Identify which cell holds the provided text, then report its [X, Y] central coordinate. 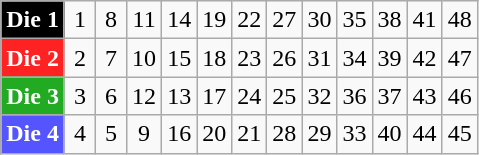
14 [180, 20]
44 [424, 134]
40 [390, 134]
20 [214, 134]
11 [144, 20]
3 [80, 96]
8 [112, 20]
47 [460, 58]
38 [390, 20]
2 [80, 58]
18 [214, 58]
Die 4 [33, 134]
37 [390, 96]
32 [320, 96]
24 [250, 96]
43 [424, 96]
4 [80, 134]
13 [180, 96]
22 [250, 20]
42 [424, 58]
10 [144, 58]
1 [80, 20]
25 [284, 96]
6 [112, 96]
26 [284, 58]
15 [180, 58]
19 [214, 20]
16 [180, 134]
39 [390, 58]
29 [320, 134]
17 [214, 96]
21 [250, 134]
36 [354, 96]
35 [354, 20]
34 [354, 58]
41 [424, 20]
33 [354, 134]
31 [320, 58]
Die 3 [33, 96]
30 [320, 20]
Die 2 [33, 58]
5 [112, 134]
23 [250, 58]
Die 1 [33, 20]
48 [460, 20]
12 [144, 96]
9 [144, 134]
45 [460, 134]
27 [284, 20]
7 [112, 58]
28 [284, 134]
46 [460, 96]
